Pinpoint the cell where the given text exists, returning its (x, y) midpoint coordinate. 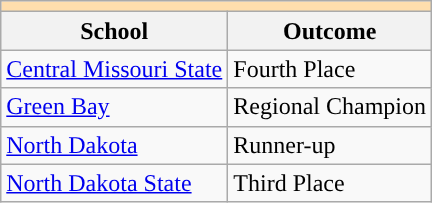
Third Place (330, 183)
North Dakota (114, 145)
School (114, 31)
Runner-up (330, 145)
Outcome (330, 31)
Regional Champion (330, 107)
North Dakota State (114, 183)
Fourth Place (330, 69)
Green Bay (114, 107)
Central Missouri State (114, 69)
